Identify which cell holds the provided text, then report its [X, Y] central coordinate. 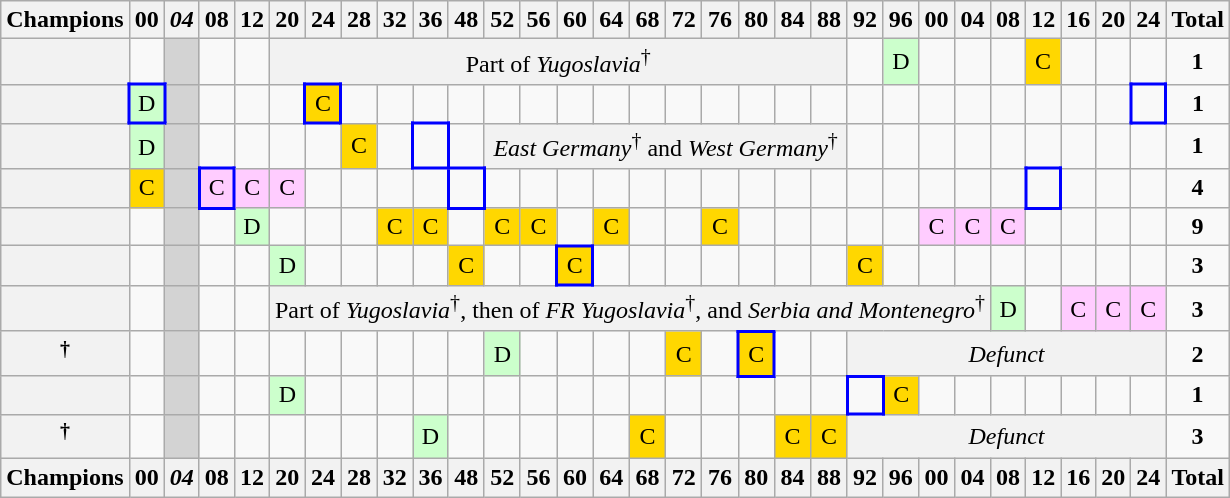
4 [1198, 188]
2 [1198, 354]
East Germany† and West Germany† [666, 146]
Part of Yugoslavia†, then of FR Yugoslavia†, and Serbia and Montenegro† [630, 308]
9 [1198, 227]
Part of Yugoslavia† [558, 62]
